Determine the [X, Y] coordinate at the center of the cell enclosing the given text.  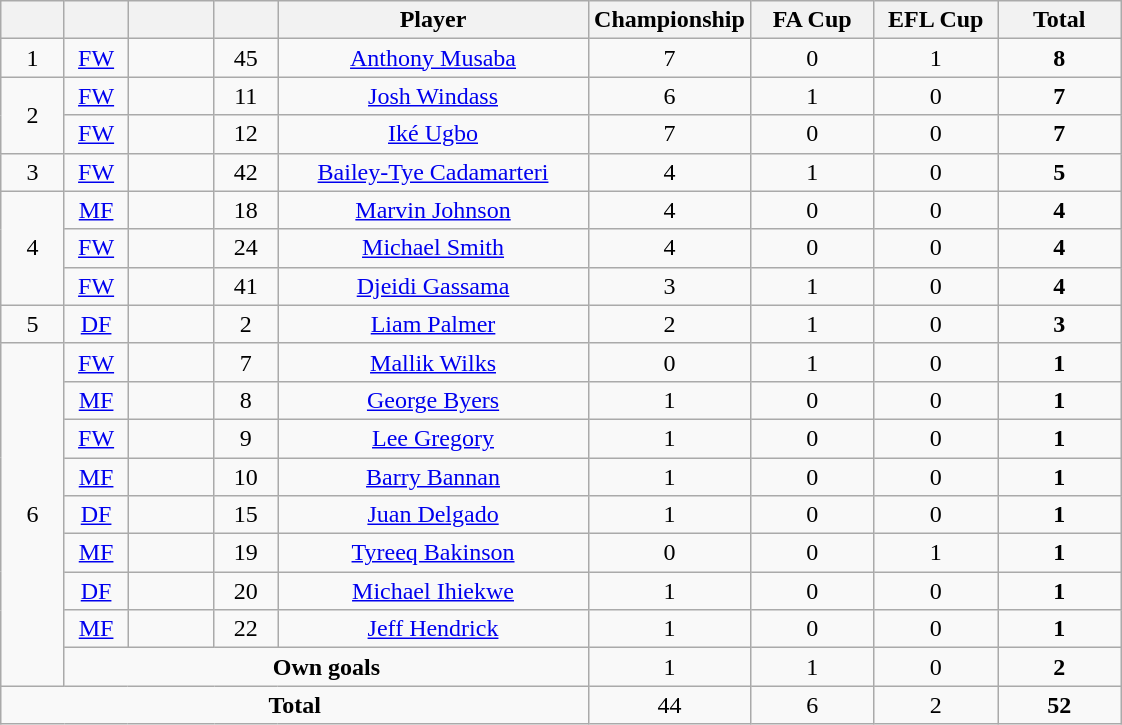
Iké Ugbo [434, 134]
45 [246, 58]
41 [246, 286]
52 [1060, 705]
Jeff Hendrick [434, 629]
Djeidi Gassama [434, 286]
22 [246, 629]
George Byers [434, 400]
Bailey-Tye Cadamarteri [434, 172]
9 [246, 438]
12 [246, 134]
Josh Windass [434, 96]
11 [246, 96]
EFL Cup [936, 20]
Michael Smith [434, 248]
Tyreeq Bakinson [434, 553]
Mallik Wilks [434, 362]
Lee Gregory [434, 438]
Player [434, 20]
Michael Ihiekwe [434, 591]
42 [246, 172]
Own goals [326, 667]
Liam Palmer [434, 324]
Anthony Musaba [434, 58]
Marvin Johnson [434, 210]
18 [246, 210]
44 [670, 705]
19 [246, 553]
Championship [670, 20]
Barry Bannan [434, 477]
10 [246, 477]
Juan Delgado [434, 515]
20 [246, 591]
15 [246, 515]
FA Cup [812, 20]
24 [246, 248]
